Search for the cell housing the specified text and yield its (X, Y) center coordinate. 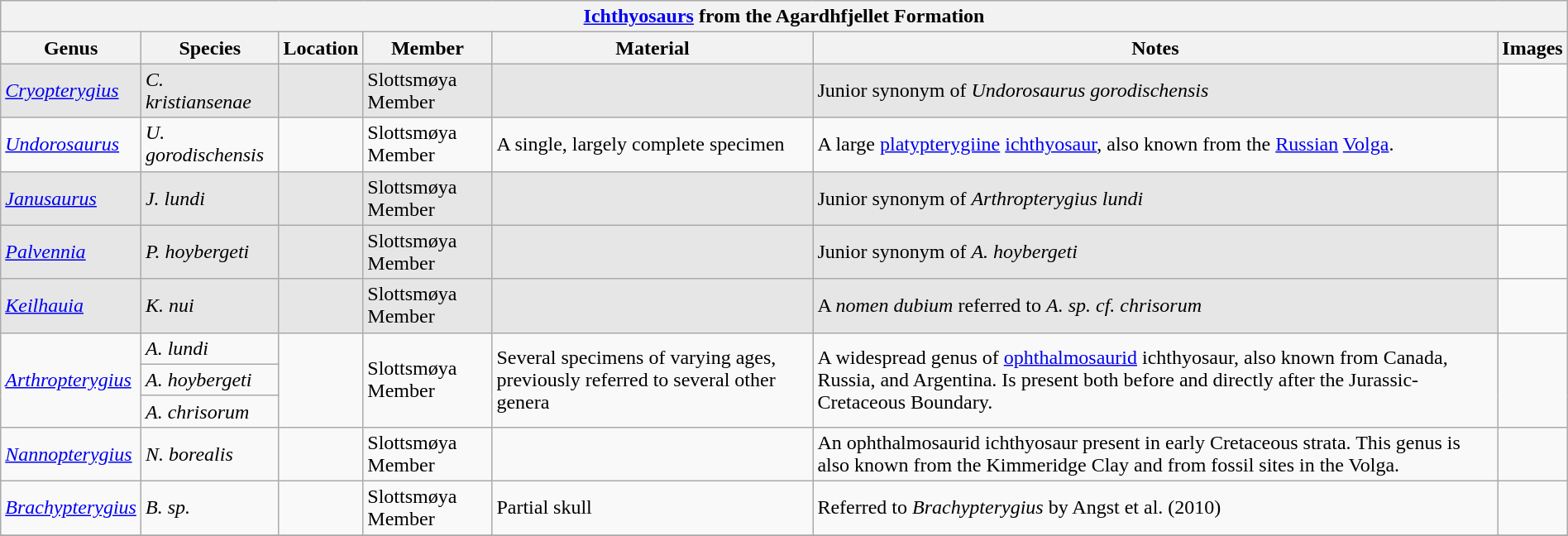
Several specimens of varying ages, previously referred to several other genera (653, 380)
P. hoybergeti (210, 251)
C. kristiansenae (210, 91)
N. borealis (210, 453)
Arthropterygius (71, 380)
Junior synonym of A. hoybergeti (1155, 251)
Keilhauia (71, 306)
Janusaurus (71, 199)
Undorosaurus (71, 144)
A. lundi (210, 348)
J. lundi (210, 199)
A single, largely complete specimen (653, 144)
Junior synonym of Undorosaurus gorodischensis (1155, 91)
A large platypterygiine ichthyosaur, also known from the Russian Volga. (1155, 144)
Notes (1155, 48)
Member (428, 48)
A. chrisorum (210, 411)
Nannopterygius (71, 453)
Referred to Brachypterygius by Angst et al. (2010) (1155, 508)
Cryopterygius (71, 91)
Images (1532, 48)
K. nui (210, 306)
A nomen dubium referred to A. sp. cf. chrisorum (1155, 306)
B. sp. (210, 508)
U. gorodischensis (210, 144)
Species (210, 48)
Brachypterygius (71, 508)
Palvennia (71, 251)
Partial skull (653, 508)
Junior synonym of Arthropterygius lundi (1155, 199)
Ichthyosaurs from the Agardhfjellet Formation (784, 17)
A. hoybergeti (210, 380)
Material (653, 48)
Location (321, 48)
Genus (71, 48)
